Capture the cell that displays the provided text and extract its [x, y] central coordinate. 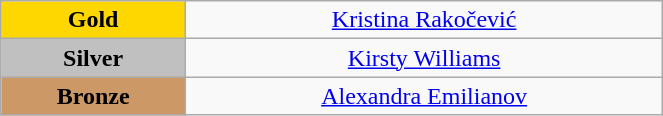
Kristina Rakočević [424, 20]
Bronze [94, 96]
Silver [94, 58]
Alexandra Emilianov [424, 96]
Kirsty Williams [424, 58]
Gold [94, 20]
